From the cell containing the given text, extract its center point as (X, Y) coordinate. 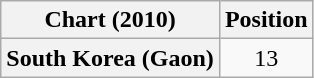
South Korea (Gaon) (110, 58)
Position (266, 20)
13 (266, 58)
Chart (2010) (110, 20)
